Return the (x, y) coordinate for the center point of the cell that contains the specified text.  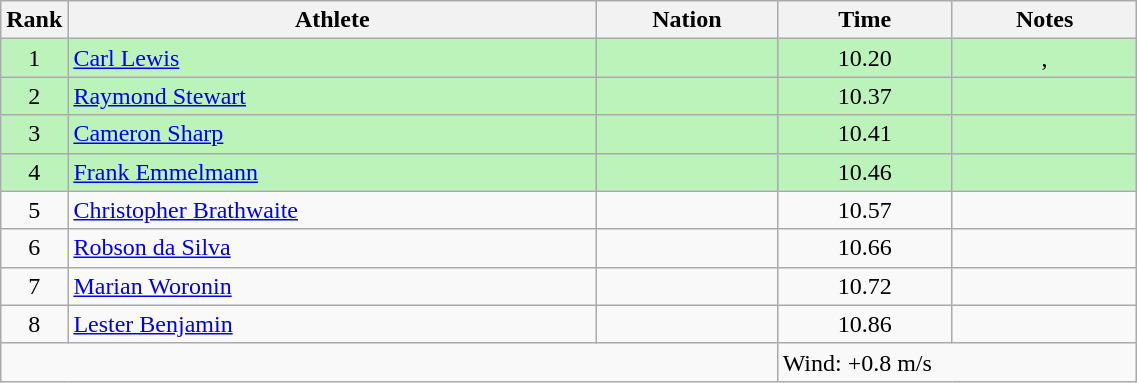
10.41 (864, 134)
Raymond Stewart (332, 96)
10.66 (864, 248)
Nation (687, 20)
Cameron Sharp (332, 134)
6 (34, 248)
Lester Benjamin (332, 324)
Wind: +0.8 m/s (957, 362)
Notes (1044, 20)
, (1044, 58)
10.57 (864, 210)
10.20 (864, 58)
Marian Woronin (332, 286)
5 (34, 210)
Robson da Silva (332, 248)
Athlete (332, 20)
2 (34, 96)
10.37 (864, 96)
10.72 (864, 286)
Carl Lewis (332, 58)
Rank (34, 20)
10.46 (864, 172)
Frank Emmelmann (332, 172)
Time (864, 20)
1 (34, 58)
4 (34, 172)
10.86 (864, 324)
Christopher Brathwaite (332, 210)
7 (34, 286)
3 (34, 134)
8 (34, 324)
